Identify which cell holds the provided text, then report its (x, y) central coordinate. 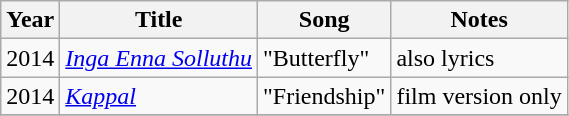
"Butterfly" (324, 58)
"Friendship" (324, 96)
also lyrics (479, 58)
Title (159, 20)
Inga Enna Solluthu (159, 58)
Kappal (159, 96)
Notes (479, 20)
film version only (479, 96)
Song (324, 20)
Year (30, 20)
